Search for the cell housing the specified text and yield its [X, Y] center coordinate. 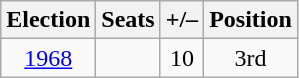
+/– [182, 20]
Seats [128, 20]
Election [48, 20]
1968 [48, 58]
10 [182, 58]
3rd [251, 58]
Position [251, 20]
